Output the [x, y] coordinate of the center of the cell containing the given text.  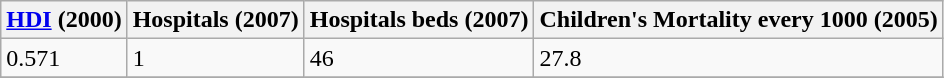
Hospitals (2007) [216, 20]
Hospitals beds (2007) [419, 20]
27.8 [738, 58]
1 [216, 58]
HDI (2000) [64, 20]
46 [419, 58]
0.571 [64, 58]
Children's Mortality every 1000 (2005) [738, 20]
